Find where the given text appears and provide that cell's center as [x, y] coordinate. 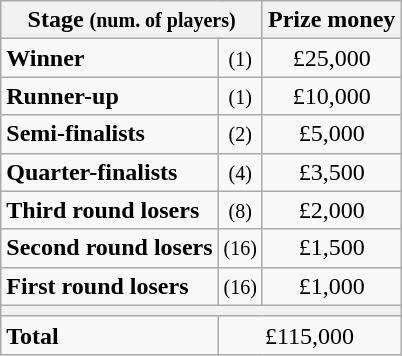
Quarter-finalists [110, 172]
(8) [240, 210]
Winner [110, 58]
£3,500 [331, 172]
Stage (num. of players) [132, 20]
Third round losers [110, 210]
£2,000 [331, 210]
£1,000 [331, 286]
£25,000 [331, 58]
£5,000 [331, 134]
Semi-finalists [110, 134]
£1,500 [331, 248]
Runner-up [110, 96]
£115,000 [310, 335]
First round losers [110, 286]
(2) [240, 134]
Total [110, 335]
£10,000 [331, 96]
(4) [240, 172]
Prize money [331, 20]
Second round losers [110, 248]
